Pinpoint the cell where the given text exists, returning its [X, Y] midpoint coordinate. 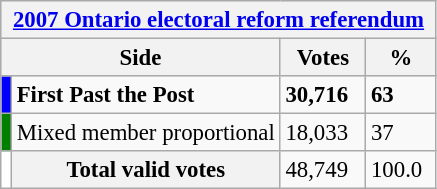
Votes [323, 58]
37 [402, 133]
Side [140, 58]
% [402, 58]
Mixed member proportional [146, 133]
First Past the Post [146, 95]
63 [402, 95]
30,716 [323, 95]
18,033 [323, 133]
100.0 [402, 170]
2007 Ontario electoral reform referendum [219, 20]
48,749 [323, 170]
Total valid votes [146, 170]
